Scan for the cell matching the given text and deliver its (X, Y) coordinate at center. 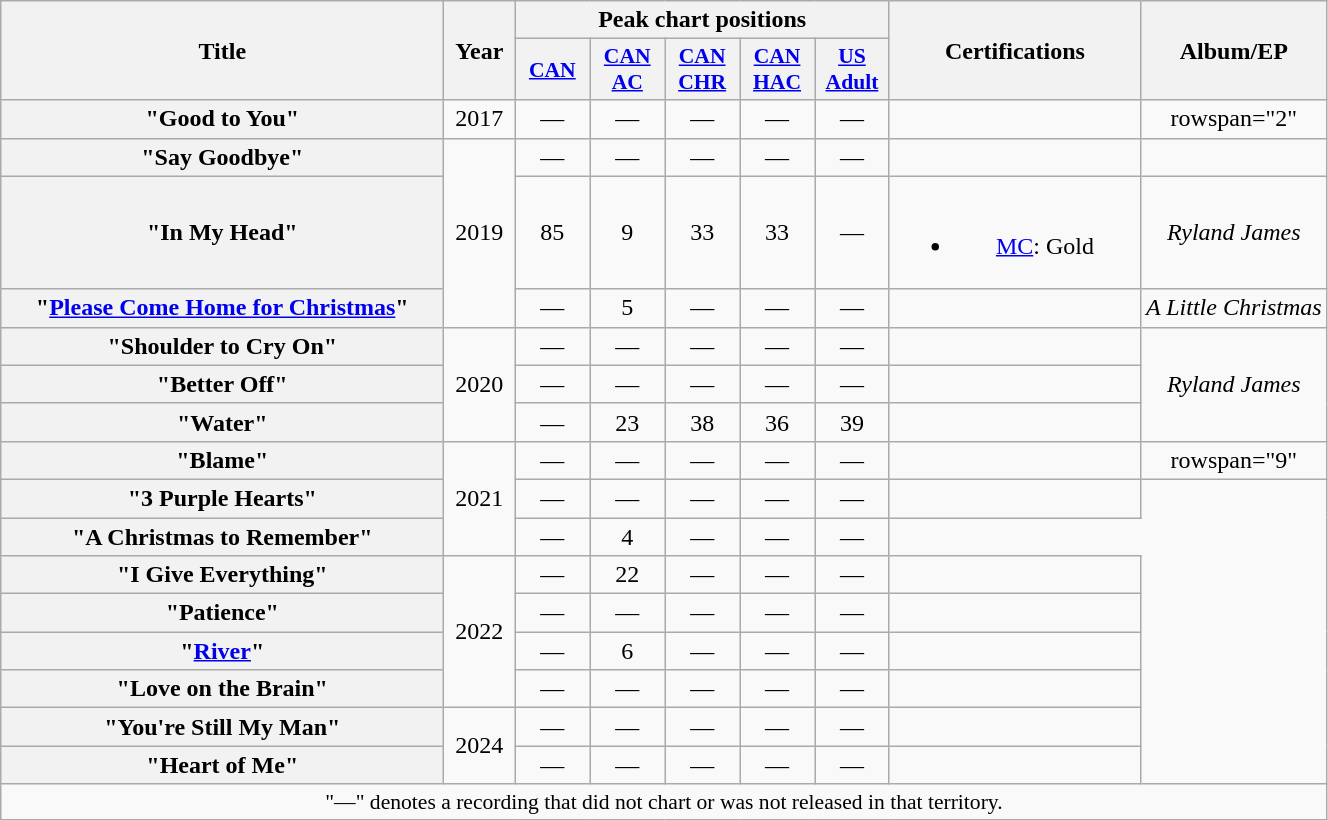
38 (702, 422)
"You're Still My Man" (222, 727)
rowspan="2" (1234, 119)
"A Christmas to Remember" (222, 537)
2020 (480, 384)
36 (778, 422)
"—" denotes a recording that did not chart or was not released in that territory. (664, 802)
Certifications (1014, 50)
CAN CHR (702, 70)
85 (552, 232)
5 (628, 308)
Peak chart positions (702, 20)
6 (628, 651)
2017 (480, 119)
"Blame" (222, 460)
2022 (480, 632)
MC: Gold (1014, 232)
USAdult (852, 70)
2021 (480, 498)
22 (628, 575)
CAN AC (628, 70)
9 (628, 232)
CAN HAC (778, 70)
"Shoulder to Cry On" (222, 346)
"3 Purple Hearts" (222, 498)
"Say Goodbye" (222, 157)
CAN (552, 70)
Title (222, 50)
2024 (480, 746)
"Better Off" (222, 384)
4 (628, 537)
2019 (480, 232)
"In My Head" (222, 232)
Album/EP (1234, 50)
"Patience" (222, 613)
"Love on the Brain" (222, 689)
rowspan="9" (1234, 460)
39 (852, 422)
"River" (222, 651)
"Water" (222, 422)
"I Give Everything" (222, 575)
"Heart of Me" (222, 765)
A Little Christmas (1234, 308)
"Please Come Home for Christmas" (222, 308)
23 (628, 422)
Year (480, 50)
"Good to You" (222, 119)
